Identify which cell holds the provided text, then report its (X, Y) central coordinate. 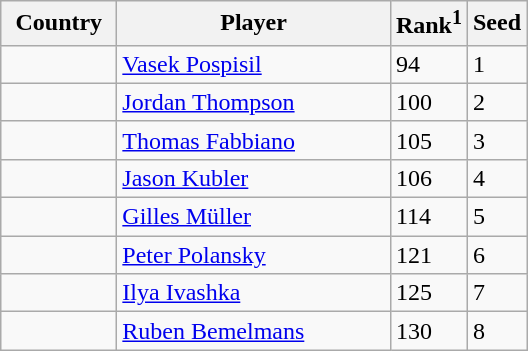
Peter Polansky (254, 255)
Jordan Thompson (254, 102)
1 (496, 64)
3 (496, 140)
105 (428, 140)
Ilya Ivashka (254, 293)
4 (496, 178)
Vasek Pospisil (254, 64)
6 (496, 255)
8 (496, 331)
2 (496, 102)
121 (428, 255)
Jason Kubler (254, 178)
106 (428, 178)
130 (428, 331)
7 (496, 293)
114 (428, 217)
100 (428, 102)
94 (428, 64)
Player (254, 24)
Country (59, 24)
Rank1 (428, 24)
Gilles Müller (254, 217)
Thomas Fabbiano (254, 140)
5 (496, 217)
125 (428, 293)
Seed (496, 24)
Ruben Bemelmans (254, 331)
